Capture the cell that displays the provided text and extract its (X, Y) central coordinate. 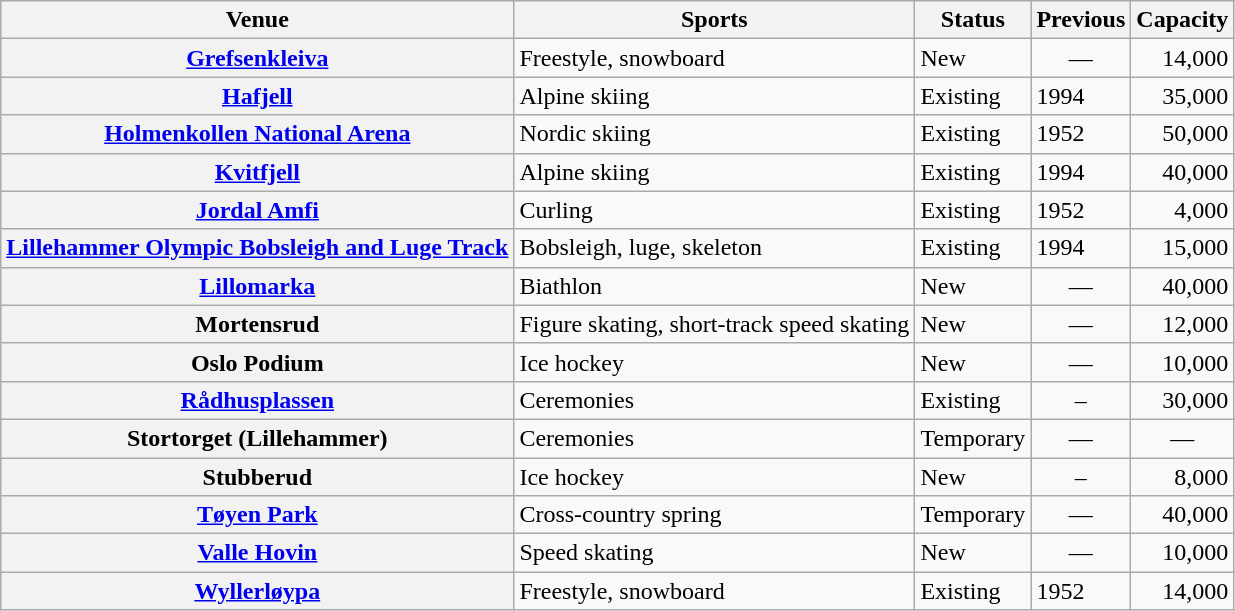
Lillehammer Olympic Bobsleigh and Luge Track (258, 248)
Oslo Podium (258, 362)
Previous (1081, 20)
Sports (714, 20)
Bobsleigh, luge, skeleton (714, 248)
8,000 (1182, 477)
Grefsenkleiva (258, 58)
15,000 (1182, 248)
Holmenkollen National Arena (258, 134)
4,000 (1182, 210)
Speed skating (714, 553)
Kvitfjell (258, 172)
Valle Hovin (258, 553)
Curling (714, 210)
Tøyen Park (258, 515)
Hafjell (258, 96)
Stubberud (258, 477)
Lillomarka (258, 286)
Figure skating, short-track speed skating (714, 324)
Wyllerløypa (258, 591)
50,000 (1182, 134)
Venue (258, 20)
Biathlon (714, 286)
Cross-country spring (714, 515)
Jordal Amfi (258, 210)
Stortorget (Lillehammer) (258, 438)
35,000 (1182, 96)
Rådhusplassen (258, 400)
12,000 (1182, 324)
30,000 (1182, 400)
Status (973, 20)
Mortensrud (258, 324)
Nordic skiing (714, 134)
Capacity (1182, 20)
